Pinpoint the cell where the given text exists, returning its [X, Y] midpoint coordinate. 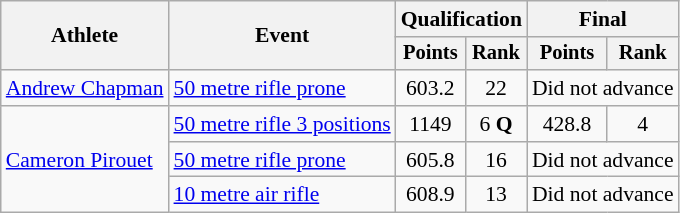
608.9 [430, 195]
603.2 [430, 88]
Cameron Pirouet [85, 160]
6 Q [496, 124]
50 metre rifle 3 positions [282, 124]
22 [496, 88]
Qualification [462, 19]
13 [496, 195]
Andrew Chapman [85, 88]
4 [643, 124]
Final [603, 19]
605.8 [430, 160]
Athlete [85, 36]
Event [282, 36]
16 [496, 160]
1149 [430, 124]
428.8 [567, 124]
10 metre air rifle [282, 195]
